Capture the cell that displays the provided text and extract its (X, Y) central coordinate. 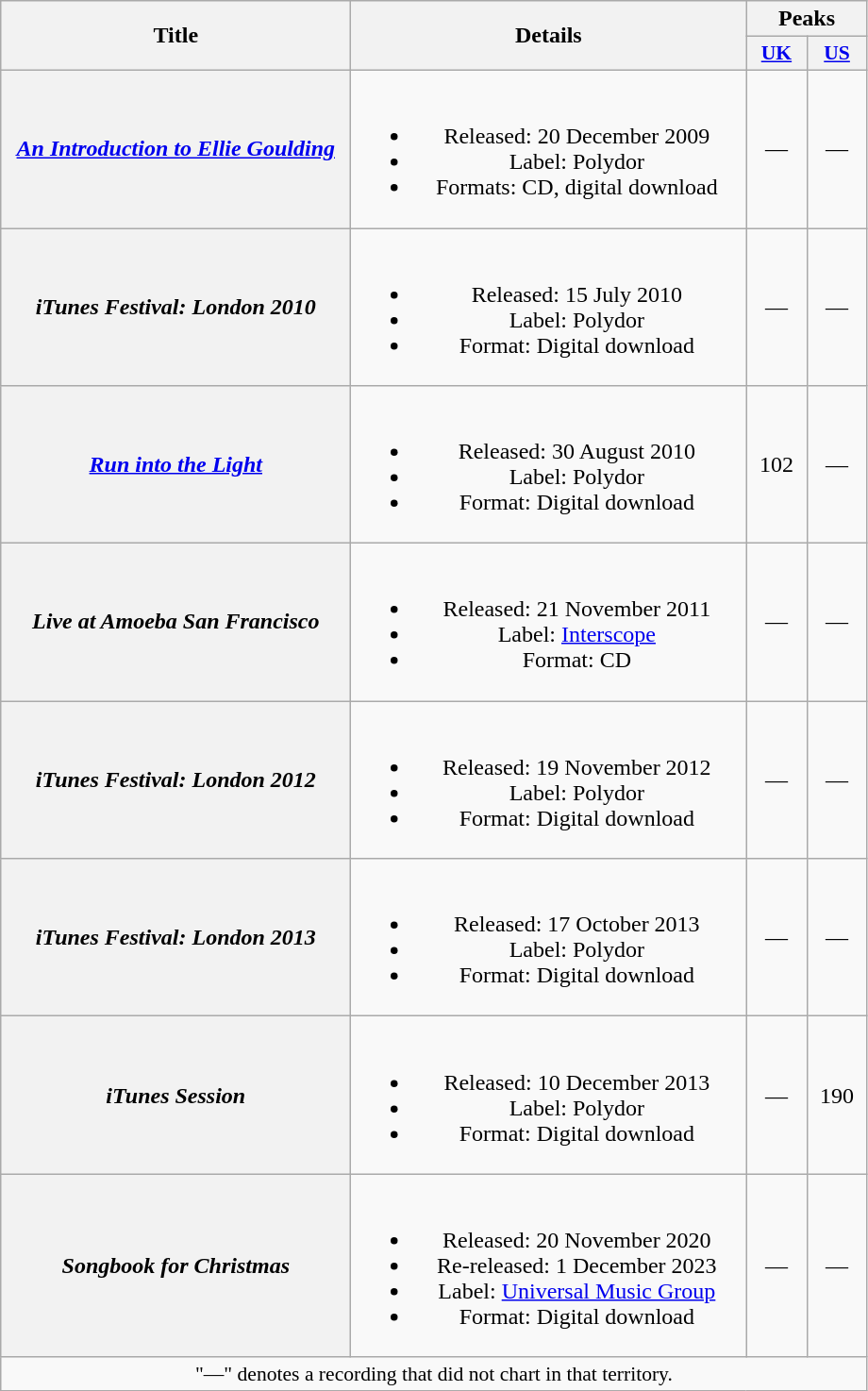
Released: 19 November 2012Label: PolydorFormat: Digital download (549, 779)
An Introduction to Ellie Goulding (175, 149)
Released: 10 December 2013Label: PolydorFormat: Digital download (549, 1095)
"—" denotes a recording that did not chart in that territory. (434, 1374)
iTunes Festival: London 2013 (175, 938)
Run into the Light (175, 464)
Details (549, 36)
US (837, 54)
Released: 20 December 2009Label: PolydorFormats: CD, digital download (549, 149)
102 (776, 464)
Live at Amoeba San Francisco (175, 623)
Songbook for Christmas (175, 1265)
Released: 20 November 2020Re-released: 1 December 2023Label: Universal Music GroupFormat: Digital download (549, 1265)
190 (837, 1095)
Released: 21 November 2011Label: InterscopeFormat: CD (549, 623)
Title (175, 36)
UK (776, 54)
Released: 17 October 2013Label: PolydorFormat: Digital download (549, 938)
iTunes Festival: London 2010 (175, 308)
iTunes Festival: London 2012 (175, 779)
Released: 30 August 2010Label: PolydorFormat: Digital download (549, 464)
iTunes Session (175, 1095)
Released: 15 July 2010Label: PolydorFormat: Digital download (549, 308)
Peaks (807, 19)
